Return the [x, y] coordinate for the center point of the cell that contains the specified text.  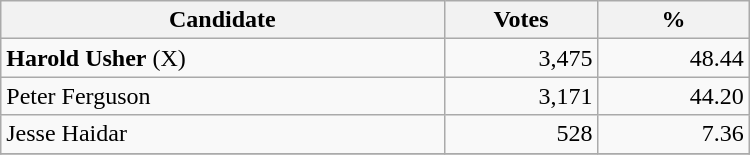
48.44 [674, 58]
% [674, 20]
Peter Ferguson [222, 96]
44.20 [674, 96]
528 [521, 134]
3,171 [521, 96]
Harold Usher (X) [222, 58]
Candidate [222, 20]
Jesse Haidar [222, 134]
7.36 [674, 134]
3,475 [521, 58]
Votes [521, 20]
